Extract the (X, Y) coordinate from the center of the cell holding the provided text.  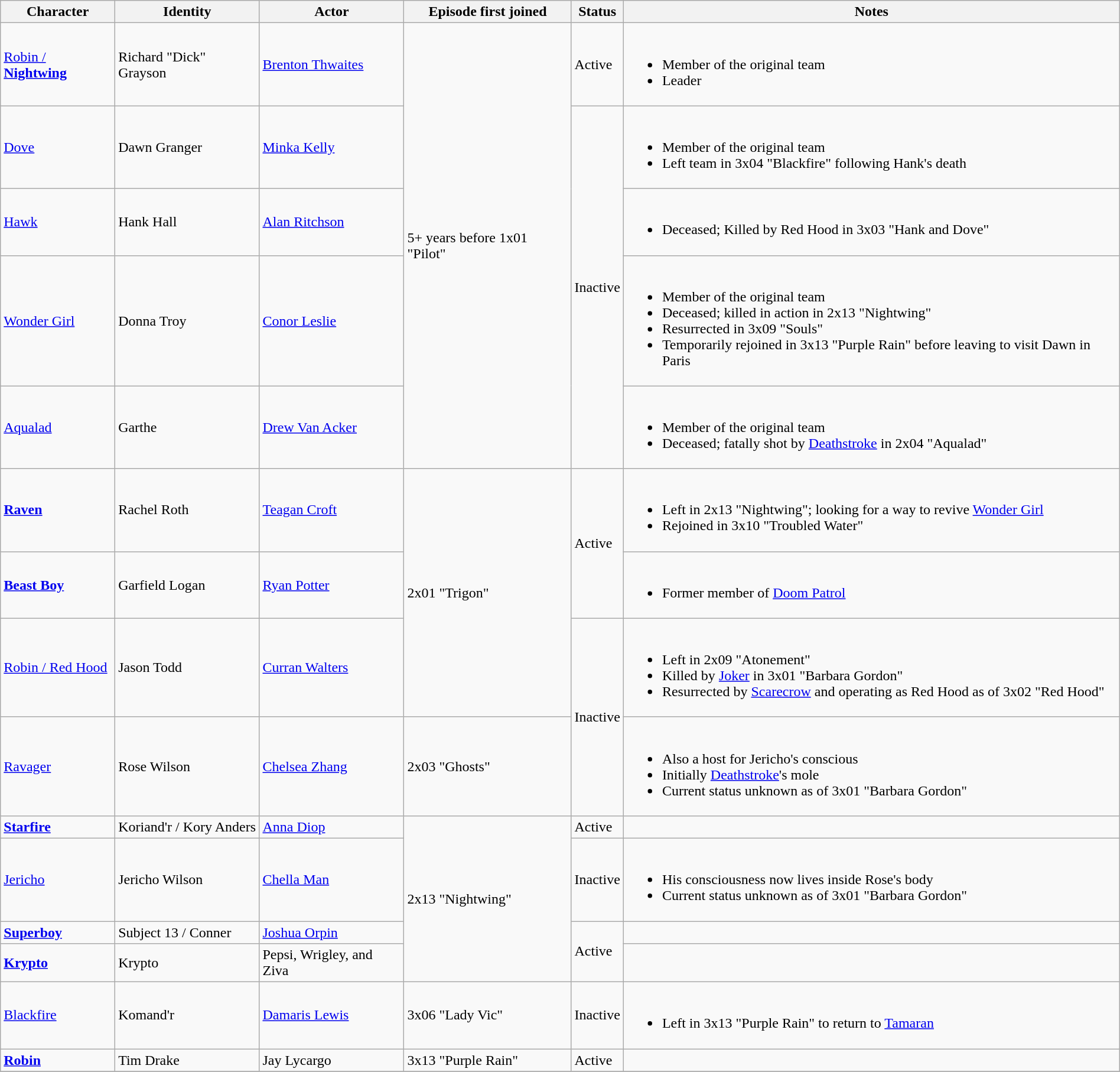
Ryan Potter (332, 585)
Member of the original teamDeceased; fatally shot by Deathstroke in 2x04 "Aqualad" (871, 427)
Former member of Doom Patrol (871, 585)
Dawn Granger (187, 147)
Tim Drake (187, 1060)
Alan Ritchson (332, 222)
Hank Hall (187, 222)
Jericho (58, 879)
2x03 "Ghosts" (488, 766)
Drew Van Acker (332, 427)
Rose Wilson (187, 766)
Left in 2x13 "Nightwing"; looking for a way to revive Wonder GirlRejoined in 3x10 "Troubled Water" (871, 510)
Aqualad (58, 427)
Robin / Nightwing (58, 64)
Joshua Orpin (332, 932)
Jason Todd (187, 668)
Koriand'r / Kory Anders (187, 827)
Blackfire (58, 1015)
Rachel Roth (187, 510)
Donna Troy (187, 320)
Beast Boy (58, 585)
Minka Kelly (332, 147)
Chelsea Zhang (332, 766)
Superboy (58, 932)
Richard "Dick" Grayson (187, 64)
Left in 3x13 "Purple Rain" to return to Tamaran (871, 1015)
Left in 2x09 "Atonement"Killed by Joker in 3x01 "Barbara Gordon"Resurrected by Scarecrow and operating as Red Hood as of 3x02 "Red Hood" (871, 668)
Hawk (58, 222)
Notes (871, 12)
Teagan Croft (332, 510)
Episode first joined (488, 12)
Deceased; Killed by Red Hood in 3x03 "Hank and Dove" (871, 222)
Robin / Red Hood (58, 668)
Actor (332, 12)
Garfield Logan (187, 585)
Subject 13 / Conner (187, 932)
Member of the original teamLeader (871, 64)
Komand'r (187, 1015)
Member of the original teamLeft team in 3x04 "Blackfire" following Hank's death (871, 147)
Identity (187, 12)
Jay Lycargo (332, 1060)
Also a host for Jericho's consciousInitially Deathstroke's moleCurrent status unknown as of 3x01 "Barbara Gordon" (871, 766)
3x13 "Purple Rain" (488, 1060)
2x13 "Nightwing" (488, 898)
5+ years before 1x01 "Pilot" (488, 246)
2x01 "Trigon" (488, 593)
Character (58, 12)
Curran Walters (332, 668)
Anna Diop (332, 827)
Wonder Girl (58, 320)
Dove (58, 147)
Damaris Lewis (332, 1015)
Brenton Thwaites (332, 64)
Chella Man (332, 879)
Ravager (58, 766)
Jericho Wilson (187, 879)
Pepsi, Wrigley, and Ziva (332, 963)
3x06 "Lady Vic" (488, 1015)
Garthe (187, 427)
Starfire (58, 827)
Raven (58, 510)
Status (597, 12)
Conor Leslie (332, 320)
Robin (58, 1060)
His consciousness now lives inside Rose's bodyCurrent status unknown as of 3x01 "Barbara Gordon" (871, 879)
